Search for the cell housing the specified text and yield its (x, y) center coordinate. 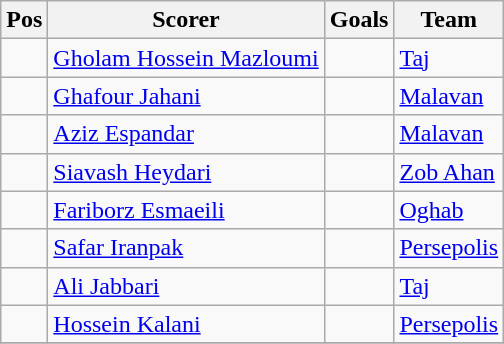
Goals (359, 20)
Hossein Kalani (186, 324)
Fariborz Esmaeili (186, 210)
Zob Ahan (449, 172)
Ali Jabbari (186, 286)
Safar Iranpak (186, 248)
Siavash Heydari (186, 172)
Gholam Hossein Mazloumi (186, 58)
Pos (24, 20)
Scorer (186, 20)
Team (449, 20)
Oghab (449, 210)
Aziz Espandar (186, 134)
Ghafour Jahani (186, 96)
